Locate the cell with the specified text and output its [X, Y] center coordinate. 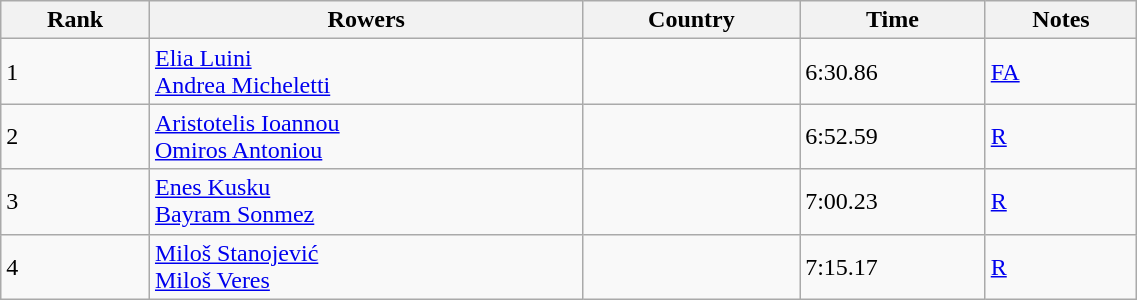
3 [76, 202]
Aristotelis IoannouOmiros Antoniou [366, 136]
4 [76, 266]
Elia LuiniAndrea Micheletti [366, 72]
Enes KuskuBayram Sonmez [366, 202]
FA [1061, 72]
Country [692, 20]
6:52.59 [893, 136]
1 [76, 72]
7:00.23 [893, 202]
2 [76, 136]
Rowers [366, 20]
Time [893, 20]
Notes [1061, 20]
6:30.86 [893, 72]
Rank [76, 20]
Miloš StanojevićMiloš Veres [366, 266]
7:15.17 [893, 266]
